Output the (X, Y) coordinate of the center of the cell containing the given text.  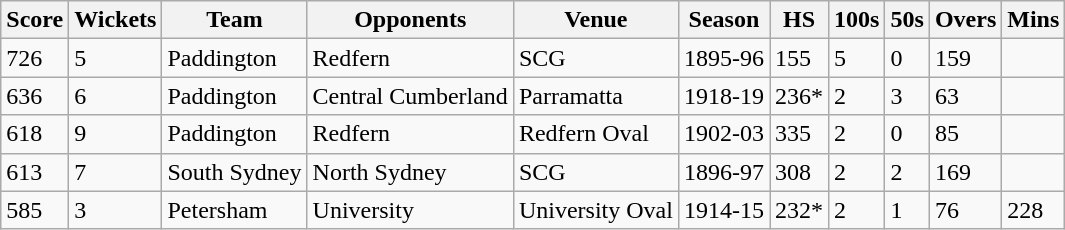
50s (907, 20)
618 (35, 134)
1914-15 (724, 210)
159 (965, 58)
North Sydney (410, 172)
Venue (596, 20)
85 (965, 134)
University (410, 210)
335 (800, 134)
76 (965, 210)
6 (116, 96)
Central Cumberland (410, 96)
Team (234, 20)
155 (800, 58)
613 (35, 172)
1902-03 (724, 134)
228 (1034, 210)
1895-96 (724, 58)
Parramatta (596, 96)
236* (800, 96)
Overs (965, 20)
Mins (1034, 20)
Redfern Oval (596, 134)
University Oval (596, 210)
100s (857, 20)
Petersham (234, 210)
Wickets (116, 20)
9 (116, 134)
1 (907, 210)
308 (800, 172)
726 (35, 58)
Opponents (410, 20)
Score (35, 20)
Season (724, 20)
1896-97 (724, 172)
South Sydney (234, 172)
7 (116, 172)
169 (965, 172)
1918-19 (724, 96)
636 (35, 96)
63 (965, 96)
HS (800, 20)
232* (800, 210)
585 (35, 210)
